From the cell containing the given text, extract its center point as (x, y) coordinate. 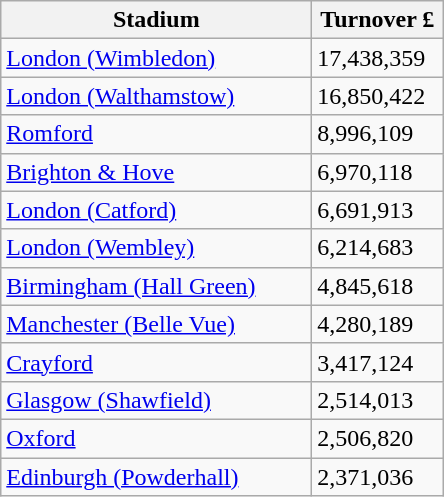
Romford (156, 134)
Birmingham (Hall Green) (156, 286)
16,850,422 (378, 96)
London (Walthamstow) (156, 96)
Stadium (156, 20)
Crayford (156, 362)
3,417,124 (378, 362)
London (Wimbledon) (156, 58)
Glasgow (Shawfield) (156, 400)
London (Wembley) (156, 248)
4,845,618 (378, 286)
6,970,118 (378, 172)
2,506,820 (378, 438)
Brighton & Hove (156, 172)
London (Catford) (156, 210)
Oxford (156, 438)
Edinburgh (Powderhall) (156, 477)
6,691,913 (378, 210)
6,214,683 (378, 248)
8,996,109 (378, 134)
17,438,359 (378, 58)
Turnover £ (378, 20)
2,371,036 (378, 477)
4,280,189 (378, 324)
2,514,013 (378, 400)
Manchester (Belle Vue) (156, 324)
